Return the [x, y] coordinate for the center point of the cell that contains the specified text.  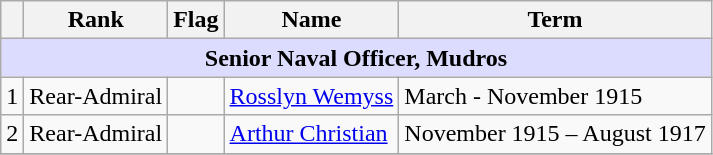
November 1915 – August 1917 [555, 134]
Flag [196, 20]
2 [12, 134]
March - November 1915 [555, 96]
Term [555, 20]
Arthur Christian [312, 134]
Senior Naval Officer, Mudros [356, 58]
1 [12, 96]
Name [312, 20]
Rank [96, 20]
Rosslyn Wemyss [312, 96]
